Find where the given text appears and provide that cell's center as (x, y) coordinate. 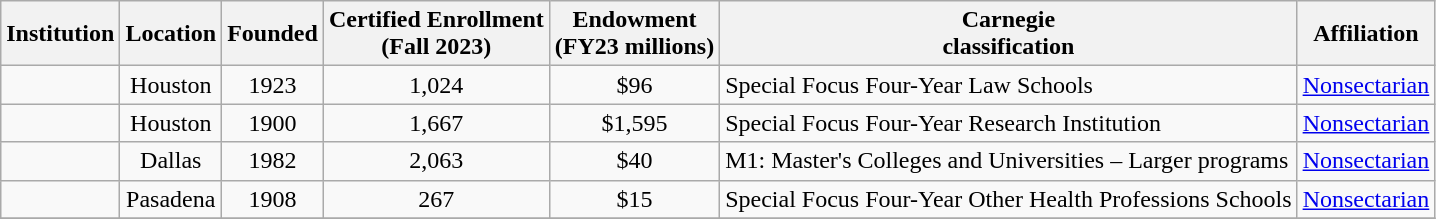
Founded (273, 34)
1,024 (436, 85)
Institution (60, 34)
2,063 (436, 161)
Pasadena (171, 199)
$1,595 (634, 123)
Special Focus Four-Year Research Institution (1008, 123)
Certified Enrollment(Fall 2023) (436, 34)
267 (436, 199)
Affiliation (1366, 34)
Special Focus Four-Year Other Health Professions Schools (1008, 199)
Location (171, 34)
Dallas (171, 161)
M1: Master's Colleges and Universities – Larger programs (1008, 161)
$40 (634, 161)
$96 (634, 85)
1982 (273, 161)
1908 (273, 199)
Carnegieclassification (1008, 34)
1900 (273, 123)
Special Focus Four-Year Law Schools (1008, 85)
1923 (273, 85)
Endowment (FY23 millions) (634, 34)
1,667 (436, 123)
$15 (634, 199)
